Return the (x, y) coordinate for the center point of the cell that contains the specified text.  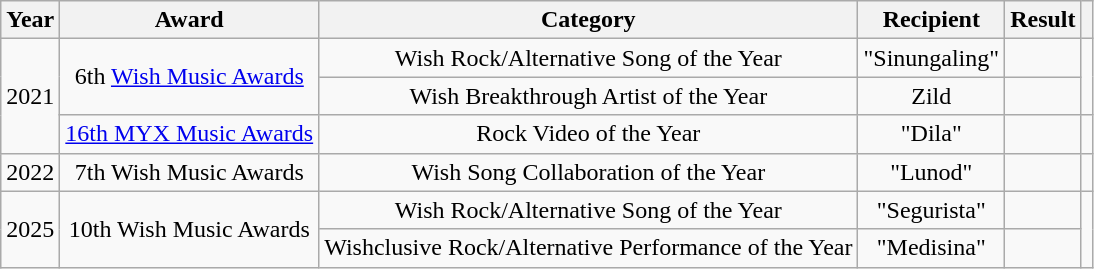
Year (30, 20)
"Lunod" (932, 172)
Rock Video of the Year (588, 134)
"Sinungaling" (932, 58)
2025 (30, 229)
Wish Song Collaboration of the Year (588, 172)
7th Wish Music Awards (190, 172)
10th Wish Music Awards (190, 229)
Recipient (932, 20)
Result (1043, 20)
Zild (932, 96)
Wish Breakthrough Artist of the Year (588, 96)
Award (190, 20)
"Dila" (932, 134)
16th MYX Music Awards (190, 134)
Category (588, 20)
2022 (30, 172)
Wishclusive Rock/Alternative Performance of the Year (588, 248)
2021 (30, 96)
"Segurista" (932, 210)
6th Wish Music Awards (190, 77)
"Medisina" (932, 248)
